For the text-containing cell, return its midpoint in [x, y] coordinate format. 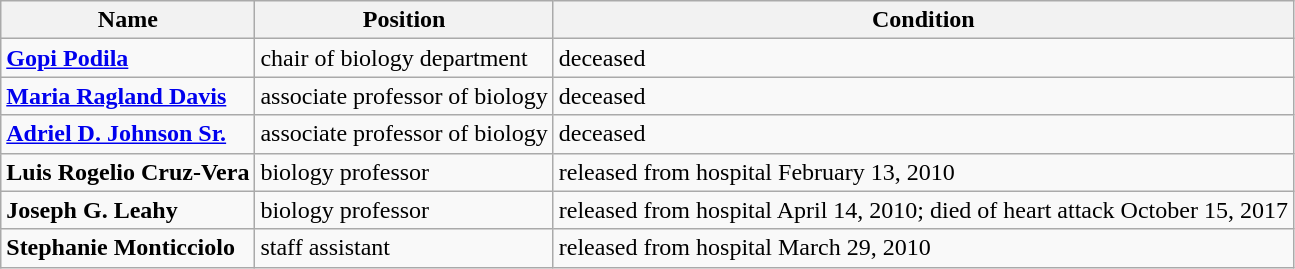
Luis Rogelio Cruz-Vera [128, 172]
Condition [923, 20]
Stephanie Monticciolo [128, 248]
Name [128, 20]
Position [404, 20]
Maria Ragland Davis [128, 96]
released from hospital March 29, 2010 [923, 248]
Joseph G. Leahy [128, 210]
Adriel D. Johnson Sr. [128, 134]
released from hospital April 14, 2010; died of heart attack October 15, 2017 [923, 210]
chair of biology department [404, 58]
released from hospital February 13, 2010 [923, 172]
staff assistant [404, 248]
Gopi Podila [128, 58]
